Scan for the cell matching the given text and deliver its [x, y] coordinate at center. 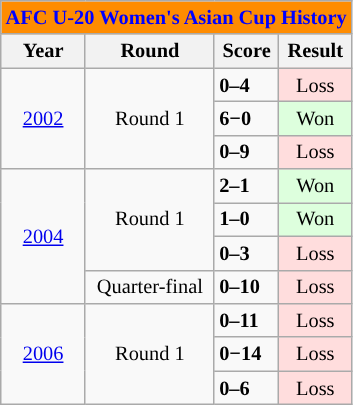
2002 [44, 118]
0–3 [246, 253]
Score [246, 51]
AFC U-20 Women's Asian Cup History [176, 17]
0–11 [246, 320]
0−14 [246, 354]
6−0 [246, 118]
0–6 [246, 388]
Year [44, 51]
1–0 [246, 219]
2004 [44, 236]
Round [150, 51]
0–9 [246, 152]
2006 [44, 354]
Quarter-final [150, 287]
Result [316, 51]
2–1 [246, 186]
0–4 [246, 85]
0–10 [246, 287]
